Identify which cell holds the provided text, then report its [X, Y] central coordinate. 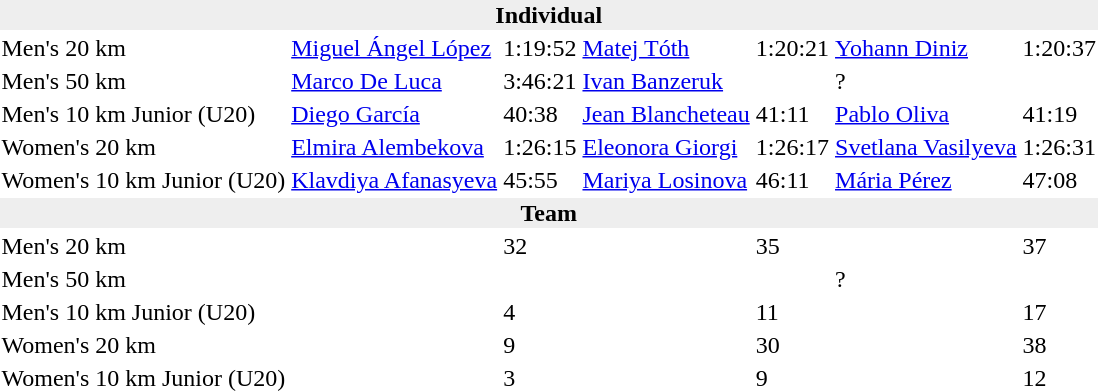
Marco De Luca [394, 81]
4 [540, 312]
Svetlana Vasilyeva [926, 147]
Matej Tóth [666, 48]
41:19 [1059, 114]
40:38 [540, 114]
1:26:17 [792, 147]
41:11 [792, 114]
9 [540, 345]
3:46:21 [540, 81]
1:26:31 [1059, 147]
Pablo Oliva [926, 114]
Women's 10 km Junior (U20) [144, 180]
35 [792, 246]
47:08 [1059, 180]
1:20:37 [1059, 48]
Jean Blancheteau [666, 114]
Individual [548, 15]
46:11 [792, 180]
Mária Pérez [926, 180]
Klavdiya Afanasyeva [394, 180]
37 [1059, 246]
Ivan Banzeruk [666, 81]
Eleonora Giorgi [666, 147]
Diego García [394, 114]
11 [792, 312]
Team [548, 213]
Mariya Losinova [666, 180]
1:19:52 [540, 48]
1:20:21 [792, 48]
38 [1059, 345]
1:26:15 [540, 147]
Miguel Ángel López [394, 48]
Elmira Alembekova [394, 147]
45:55 [540, 180]
17 [1059, 312]
32 [540, 246]
Yohann Diniz [926, 48]
30 [792, 345]
